Scan for the cell matching the given text and deliver its [X, Y] coordinate at center. 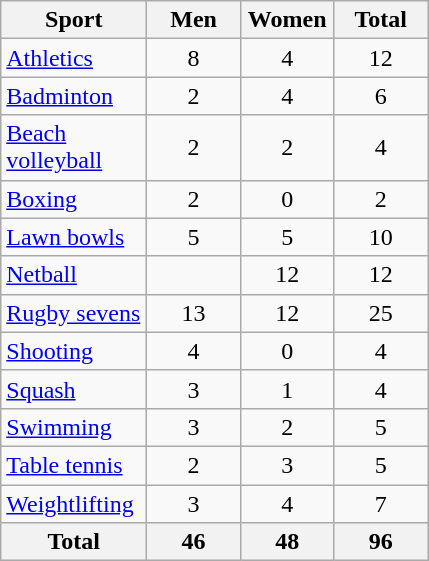
96 [381, 542]
Rugby sevens [74, 313]
Sport [74, 20]
10 [381, 237]
Swimming [74, 427]
6 [381, 96]
Netball [74, 275]
48 [287, 542]
Shooting [74, 351]
Lawn bowls [74, 237]
Beach volleyball [74, 148]
8 [194, 58]
1 [287, 389]
Badminton [74, 96]
Weightlifting [74, 503]
46 [194, 542]
25 [381, 313]
Squash [74, 389]
Table tennis [74, 465]
13 [194, 313]
Boxing [74, 199]
7 [381, 503]
Men [194, 20]
Athletics [74, 58]
Women [287, 20]
